Scan for the cell matching the given text and deliver its [X, Y] coordinate at center. 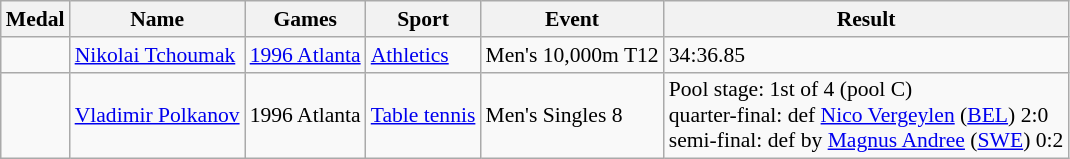
Sport [424, 19]
Table tennis [424, 116]
Men's 10,000m T12 [572, 55]
Nikolai Tchoumak [158, 55]
Result [866, 19]
Pool stage: 1st of 4 (pool C)quarter-final: def Nico Vergeylen (BEL) 2:0semi-final: def by Magnus Andree (SWE) 0:2 [866, 116]
Medal [36, 19]
34:36.85 [866, 55]
Vladimir Polkanov [158, 116]
Athletics [424, 55]
Name [158, 19]
Men's Singles 8 [572, 116]
Event [572, 19]
Games [306, 19]
